Scan for the cell matching the given text and deliver its (x, y) coordinate at center. 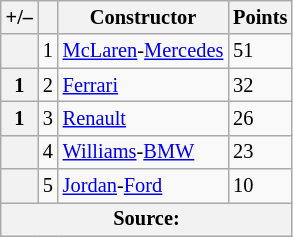
Points (260, 17)
51 (260, 51)
McLaren-Mercedes (143, 51)
Constructor (143, 17)
Jordan-Ford (143, 186)
32 (260, 85)
Ferrari (143, 85)
Source: (147, 219)
3 (48, 118)
2 (48, 85)
26 (260, 118)
+/– (20, 17)
5 (48, 186)
Renault (143, 118)
10 (260, 186)
4 (48, 152)
23 (260, 152)
Williams-BMW (143, 152)
